From the cell containing the given text, extract its center point as [x, y] coordinate. 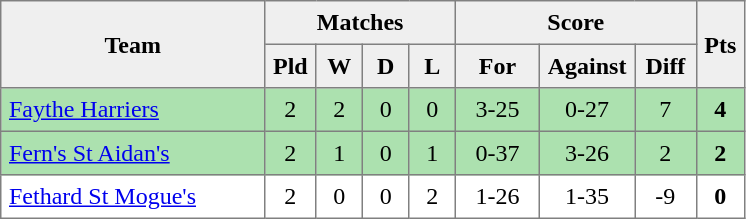
0-37 [497, 153]
Matches [360, 23]
Fethard St Mogue's [133, 197]
3-25 [497, 110]
Against [586, 66]
W [339, 66]
1-35 [586, 197]
1-26 [497, 197]
L [432, 66]
7 [666, 110]
0-27 [586, 110]
Fern's St Aidan's [133, 153]
-9 [666, 197]
Faythe Harriers [133, 110]
Diff [666, 66]
Team [133, 44]
Score [576, 23]
3-26 [586, 153]
4 [720, 110]
D [385, 66]
Pld [290, 66]
For [497, 66]
Pts [720, 44]
